Pinpoint the cell where the given text exists, returning its (x, y) midpoint coordinate. 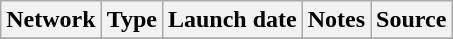
Type (132, 20)
Network (51, 20)
Source (412, 20)
Launch date (232, 20)
Notes (336, 20)
